Detect which cell encompasses the target text, then output its (x, y) center coordinate. 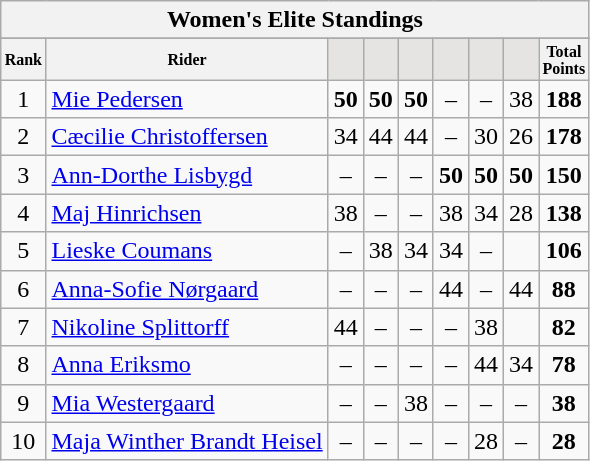
150 (564, 175)
Anna Eriksmo (187, 365)
Cæcilie Christoffersen (187, 137)
Rank (24, 60)
10 (24, 441)
Ann-Dorthe Lisbygd (187, 175)
Maja Winther Brandt Heisel (187, 441)
6 (24, 289)
26 (522, 137)
Maj Hinrichsen (187, 213)
Mia Westergaard (187, 403)
30 (486, 137)
Anna-Sofie Nørgaard (187, 289)
7 (24, 327)
88 (564, 289)
82 (564, 327)
4 (24, 213)
1 (24, 99)
188 (564, 99)
Lieske Coumans (187, 251)
178 (564, 137)
2 (24, 137)
Rider (187, 60)
Mie Pedersen (187, 99)
9 (24, 403)
TotalPoints (564, 60)
Nikoline Splittorff (187, 327)
78 (564, 365)
106 (564, 251)
Women's Elite Standings (295, 20)
138 (564, 213)
8 (24, 365)
3 (24, 175)
5 (24, 251)
